Capture the cell that displays the provided text and extract its (x, y) central coordinate. 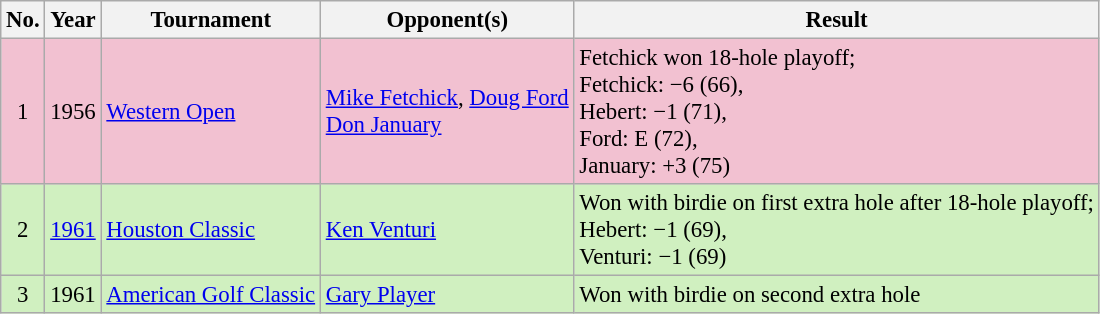
Fetchick won 18-hole playoff;Fetchick: −6 (66),Hebert: −1 (71),Ford: E (72),January: +3 (75) (836, 112)
Ken Venturi (447, 230)
Gary Player (447, 295)
American Golf Classic (210, 295)
Year (73, 20)
Won with birdie on second extra hole (836, 295)
2 (23, 230)
Won with birdie on first extra hole after 18-hole playoff;Hebert: −1 (69),Venturi: −1 (69) (836, 230)
Houston Classic (210, 230)
Mike Fetchick, Doug Ford Don January (447, 112)
Opponent(s) (447, 20)
Result (836, 20)
1956 (73, 112)
3 (23, 295)
Tournament (210, 20)
Western Open (210, 112)
No. (23, 20)
1 (23, 112)
